Identify which cell holds the provided text, then report its (X, Y) central coordinate. 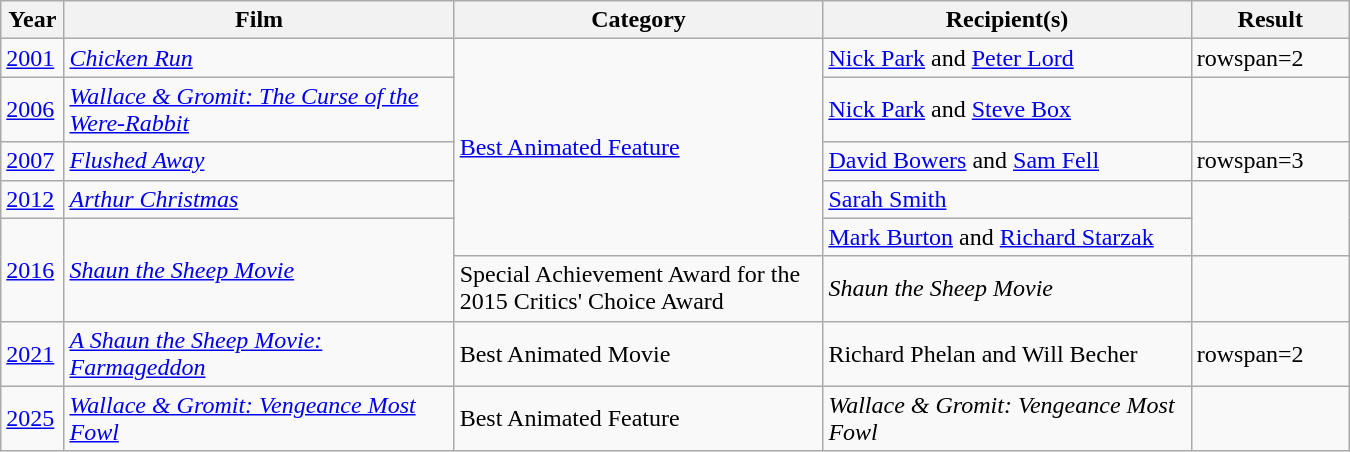
2021 (32, 354)
Special Achievement Award for the 2015 Critics' Choice Award (638, 288)
2006 (32, 110)
rowspan=3 (1270, 161)
Nick Park and Steve Box (1007, 110)
2007 (32, 161)
Year (32, 20)
Best Animated Movie (638, 354)
Richard Phelan and Will Becher (1007, 354)
2025 (32, 418)
Mark Burton and Richard Starzak (1007, 237)
Result (1270, 20)
Wallace & Gromit: The Curse of the Were-Rabbit (259, 110)
Nick Park and Peter Lord (1007, 58)
Category (638, 20)
2016 (32, 270)
2012 (32, 199)
Chicken Run (259, 58)
Recipient(s) (1007, 20)
David Bowers and Sam Fell (1007, 161)
Flushed Away (259, 161)
Arthur Christmas (259, 199)
2001 (32, 58)
Sarah Smith (1007, 199)
Film (259, 20)
A Shaun the Sheep Movie: Farmageddon (259, 354)
